Extract the [x, y] coordinate from the center of the cell holding the provided text.  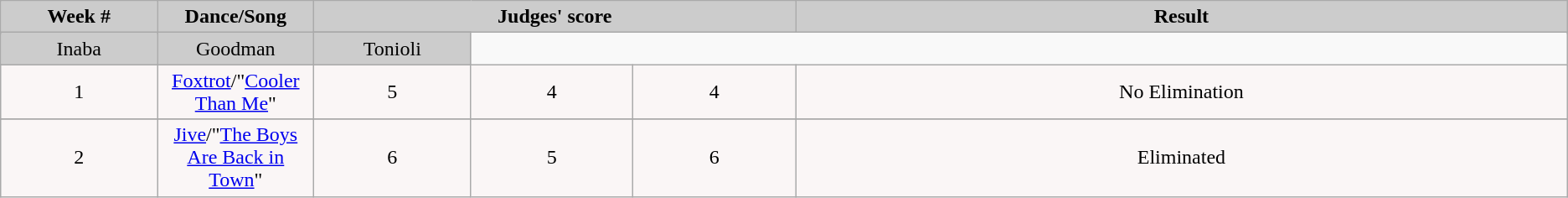
Judges' score [554, 17]
1 [79, 92]
No Elimination [1182, 92]
Result [1182, 17]
2 [79, 158]
Eliminated [1182, 158]
Week # [79, 17]
Goodman [236, 49]
Foxtrot/"Cooler Than Me" [236, 92]
Dance/Song [236, 17]
Jive/"The Boys Are Back in Town" [236, 158]
Inaba [79, 49]
Tonioli [392, 49]
